Capture the cell that displays the provided text and extract its [X, Y] central coordinate. 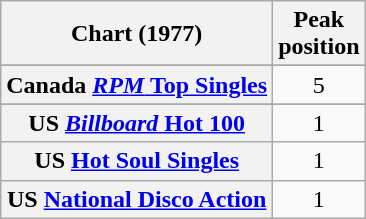
5 [319, 85]
US Hot Soul Singles [137, 161]
Peak position [319, 34]
Chart (1977) [137, 34]
US Billboard Hot 100 [137, 123]
US National Disco Action [137, 199]
Canada RPM Top Singles [137, 85]
